Extract the [X, Y] coordinate from the center of the cell holding the provided text.  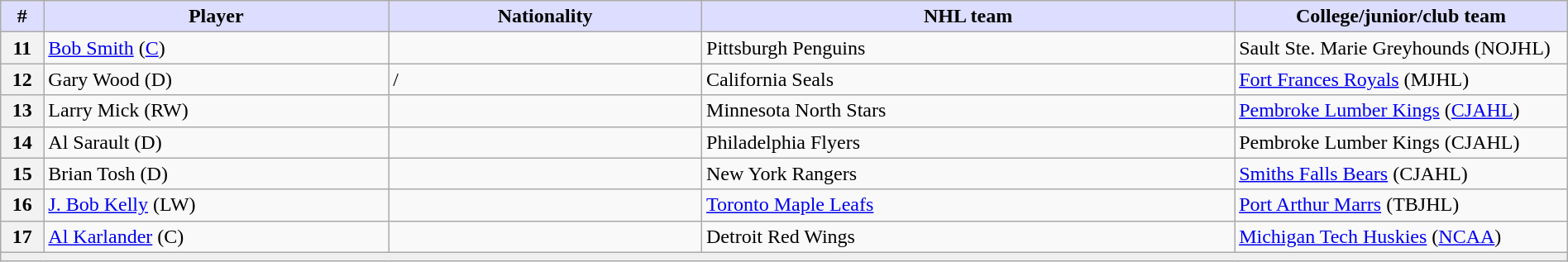
Pittsburgh Penguins [968, 48]
Port Arthur Marrs (TBJHL) [1401, 205]
Toronto Maple Leafs [968, 205]
Fort Frances Royals (MJHL) [1401, 79]
Smiths Falls Bears (CJAHL) [1401, 174]
Nationality [546, 17]
Al Sarault (D) [217, 142]
J. Bob Kelly (LW) [217, 205]
NHL team [968, 17]
Minnesota North Stars [968, 111]
College/junior/club team [1401, 17]
Larry Mick (RW) [217, 111]
/ [546, 79]
Gary Wood (D) [217, 79]
California Seals [968, 79]
15 [22, 174]
Philadelphia Flyers [968, 142]
14 [22, 142]
12 [22, 79]
Sault Ste. Marie Greyhounds (NOJHL) [1401, 48]
# [22, 17]
16 [22, 205]
Detroit Red Wings [968, 236]
Player [217, 17]
New York Rangers [968, 174]
Michigan Tech Huskies (NCAA) [1401, 236]
13 [22, 111]
11 [22, 48]
Al Karlander (C) [217, 236]
Bob Smith (C) [217, 48]
17 [22, 236]
Brian Tosh (D) [217, 174]
